Return the [X, Y] coordinate for the center point of the cell that contains the specified text.  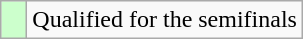
Qualified for the semifinals [165, 20]
